For the text-containing cell, return its midpoint in (X, Y) coordinate format. 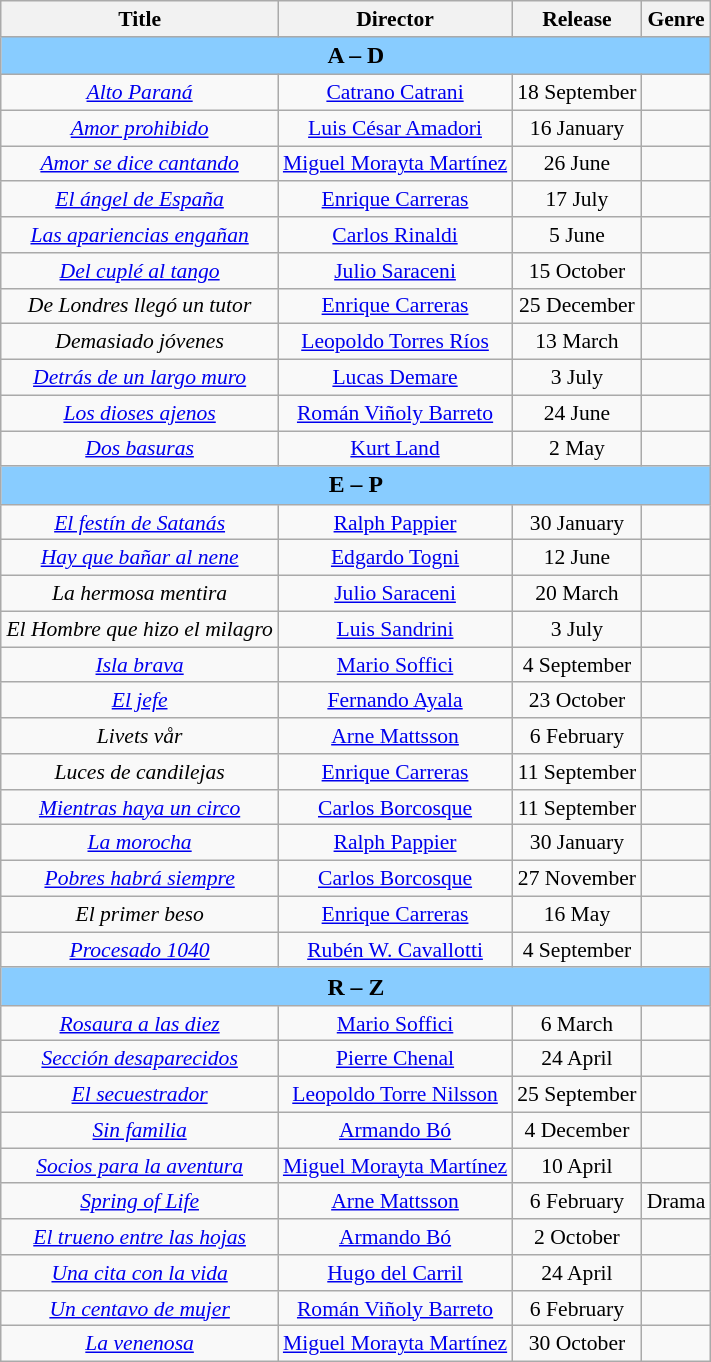
Fernando Ayala (395, 701)
Demasiado jóvenes (140, 342)
25 December (576, 306)
Pobres habrá siempre (140, 879)
6 March (576, 1024)
Isla brava (140, 665)
Dos basuras (140, 449)
Edgardo Togni (395, 558)
E – P (356, 486)
El trueno entre las hojas (140, 1237)
18 September (576, 93)
El jefe (140, 701)
El ángel de España (140, 200)
2 May (576, 449)
Title (140, 19)
El Hombre que hizo el milagro (140, 629)
Un centavo de mujer (140, 1309)
Mientras haya un circo (140, 808)
25 September (576, 1095)
15 October (576, 271)
La morocha (140, 843)
Genre (676, 19)
Una cita con la vida (140, 1273)
Director (395, 19)
La venenosa (140, 1344)
Amor prohibido (140, 128)
R – Z (356, 987)
Carlos Rinaldi (395, 235)
Amor se dice cantando (140, 164)
Sección desaparecidos (140, 1059)
El primer beso (140, 914)
Livets vår (140, 736)
Drama (676, 1202)
17 July (576, 200)
A – D (356, 56)
5 June (576, 235)
De Londres llegó un tutor (140, 306)
Leopoldo Torre Nilsson (395, 1095)
El festín de Satanás (140, 523)
Leopoldo Torres Ríos (395, 342)
24 June (576, 413)
Procesado 1040 (140, 950)
26 June (576, 164)
Pierre Chenal (395, 1059)
30 October (576, 1344)
Spring of Life (140, 1202)
Luis Sandrini (395, 629)
Release (576, 19)
16 January (576, 128)
4 December (576, 1131)
Alto Paraná (140, 93)
Detrás de un largo muro (140, 378)
Sin familia (140, 1131)
16 May (576, 914)
Catrano Catrani (395, 93)
Luces de candilejas (140, 772)
Del cuplé al tango (140, 271)
Kurt Land (395, 449)
Lucas Demare (395, 378)
Hay que bañar al nene (140, 558)
Los dioses ajenos (140, 413)
12 June (576, 558)
Las apariencias engañan (140, 235)
23 October (576, 701)
Luis César Amadori (395, 128)
10 April (576, 1166)
27 November (576, 879)
Rosaura a las diez (140, 1024)
El secuestrador (140, 1095)
La hermosa mentira (140, 594)
Socios para la aventura (140, 1166)
2 October (576, 1237)
Hugo del Carril (395, 1273)
Rubén W. Cavallotti (395, 950)
20 March (576, 594)
13 March (576, 342)
